Return [X, Y] of the center of cell containing provided text 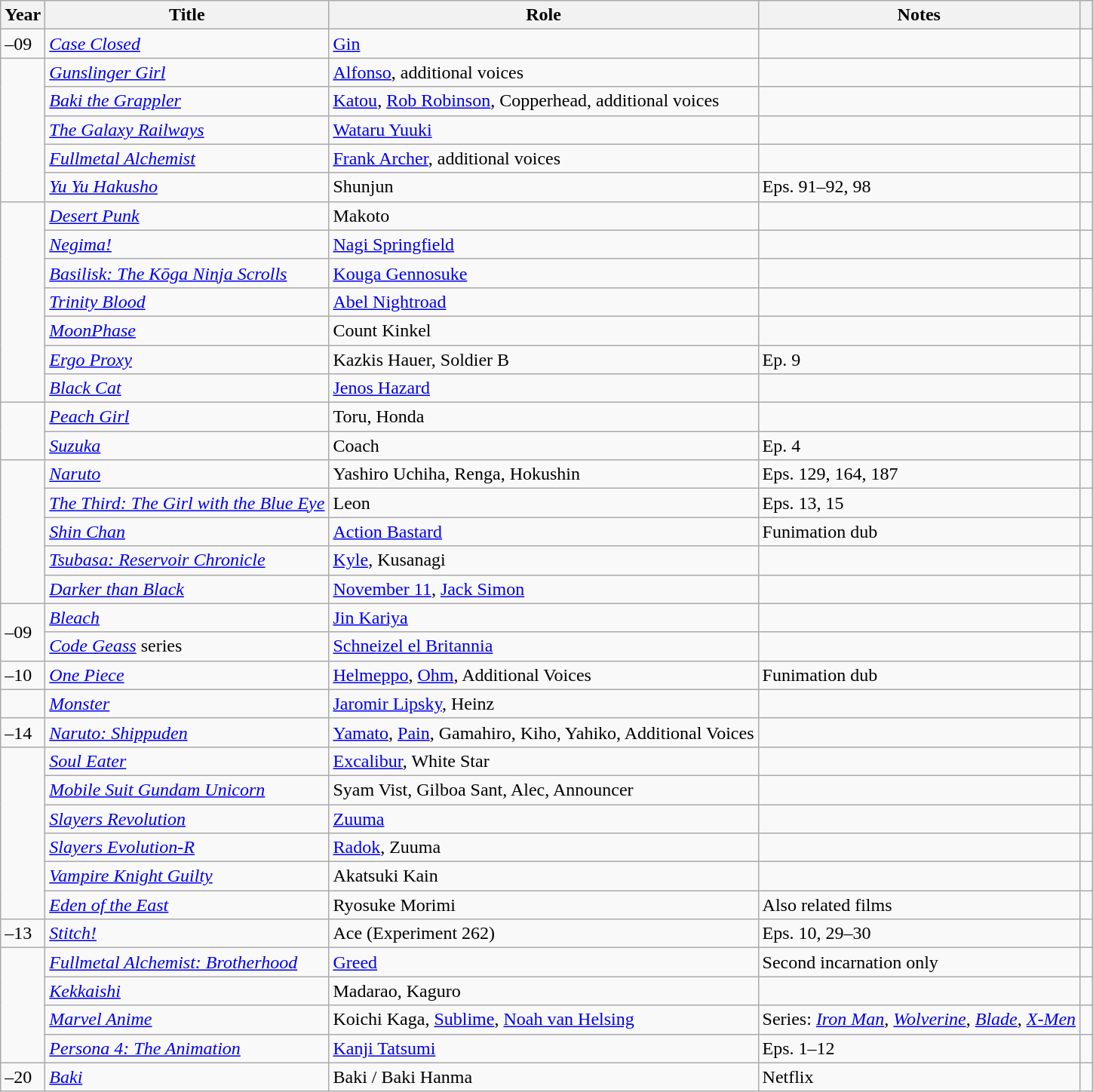
Kyle, Kusanagi [543, 560]
Marvel Anime [187, 1020]
Darker than Black [187, 589]
Gunslinger Girl [187, 72]
Peach Girl [187, 417]
Madarao, Kaguro [543, 991]
MoonPhase [187, 330]
Suzuka [187, 446]
Persona 4: The Animation [187, 1048]
Basilisk: The Kōga Ninja Scrolls [187, 273]
Naruto [187, 474]
Koichi Kaga, Sublime, Noah van Helsing [543, 1020]
–14 [23, 732]
November 11, Jack Simon [543, 589]
Shin Chan [187, 532]
Jaromir Lipsky, Heinz [543, 704]
–10 [23, 675]
The Galaxy Railways [187, 130]
Mobile Suit Gundam Unicorn [187, 790]
Nagi Springfield [543, 244]
Yamato, Pain, Gamahiro, Kiho, Yahiko, Additional Voices [543, 732]
Naruto: Shippuden [187, 732]
Code Geass series [187, 646]
Fullmetal Alchemist: Brotherhood [187, 962]
Series: Iron Man, Wolverine, Blade, X-Men [919, 1020]
Jin Kariya [543, 618]
Soul Eater [187, 761]
Slayers Revolution [187, 818]
Makoto [543, 216]
Negima! [187, 244]
Also related films [919, 905]
Case Closed [187, 44]
Wataru Yuuki [543, 130]
Yashiro Uchiha, Renga, Hokushin [543, 474]
Ep. 9 [919, 360]
Radok, Zuuma [543, 848]
Schneizel el Britannia [543, 646]
Ace (Experiment 262) [543, 934]
Syam Vist, Gilboa Sant, Alec, Announcer [543, 790]
The Third: The Girl with the Blue Eye [187, 503]
Eps. 129, 164, 187 [919, 474]
Desert Punk [187, 216]
Eps. 1–12 [919, 1048]
Bleach [187, 618]
Year [23, 15]
Fullmetal Alchemist [187, 158]
Stitch! [187, 934]
Slayers Evolution-R [187, 848]
Toru, Honda [543, 417]
Role [543, 15]
Excalibur, White Star [543, 761]
Helmeppo, Ohm, Additional Voices [543, 675]
Tsubasa: Reservoir Chronicle [187, 560]
Trinity Blood [187, 302]
Eps. 10, 29–30 [919, 934]
Shunjun [543, 187]
Leon [543, 503]
Black Cat [187, 388]
Kekkaishi [187, 991]
Eps. 13, 15 [919, 503]
Ryosuke Morimi [543, 905]
Title [187, 15]
Baki the Grappler [187, 101]
Frank Archer, additional voices [543, 158]
Gin [543, 44]
Vampire Knight Guilty [187, 876]
One Piece [187, 675]
Baki [187, 1077]
Jenos Hazard [543, 388]
Yu Yu Hakusho [187, 187]
Netflix [919, 1077]
Count Kinkel [543, 330]
Kouga Gennosuke [543, 273]
–20 [23, 1077]
Abel Nightroad [543, 302]
Alfonso, additional voices [543, 72]
Coach [543, 446]
Baki / Baki Hanma [543, 1077]
–13 [23, 934]
Eden of the East [187, 905]
Kazkis Hauer, Soldier B [543, 360]
Action Bastard [543, 532]
Kanji Tatsumi [543, 1048]
Akatsuki Kain [543, 876]
Ep. 4 [919, 446]
Katou, Rob Robinson, Copperhead, additional voices [543, 101]
Ergo Proxy [187, 360]
Second incarnation only [919, 962]
Notes [919, 15]
Zuuma [543, 818]
Greed [543, 962]
Monster [187, 704]
Eps. 91–92, 98 [919, 187]
